Identify which cell holds the provided text, then report its [x, y] central coordinate. 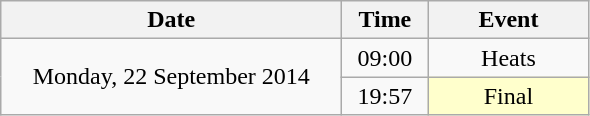
Heats [508, 58]
Monday, 22 September 2014 [172, 77]
19:57 [385, 96]
Date [172, 20]
Event [508, 20]
09:00 [385, 58]
Time [385, 20]
Final [508, 96]
